Search for the cell housing the specified text and yield its [x, y] center coordinate. 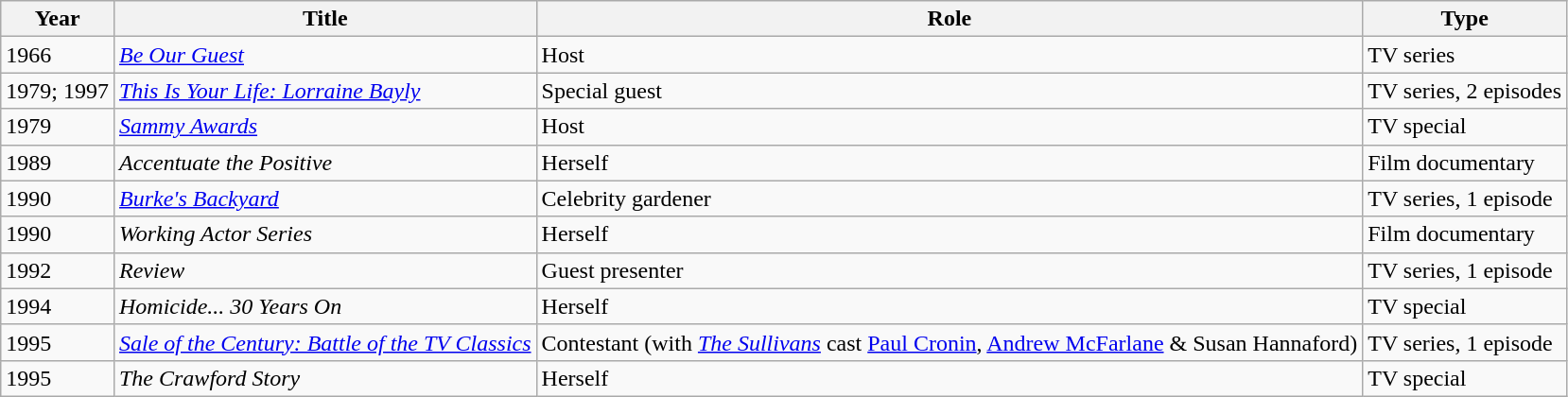
Sammy Awards [325, 127]
1979 [58, 127]
This Is Your Life: Lorraine Bayly [325, 91]
Review [325, 270]
Working Actor Series [325, 234]
Year [58, 19]
Accentuate the Positive [325, 163]
1994 [58, 306]
TV series [1465, 55]
Be Our Guest [325, 55]
Special guest [950, 91]
TV series, 2 episodes [1465, 91]
Celebrity gardener [950, 198]
Title [325, 19]
1979; 1997 [58, 91]
Sale of the Century: Battle of the TV Classics [325, 342]
Guest presenter [950, 270]
Type [1465, 19]
Contestant (with The Sullivans cast Paul Cronin, Andrew McFarlane & Susan Hannaford) [950, 342]
1992 [58, 270]
The Crawford Story [325, 378]
Burke's Backyard [325, 198]
1966 [58, 55]
Homicide... 30 Years On [325, 306]
1989 [58, 163]
Role [950, 19]
